Identify which cell holds the provided text, then report its [x, y] central coordinate. 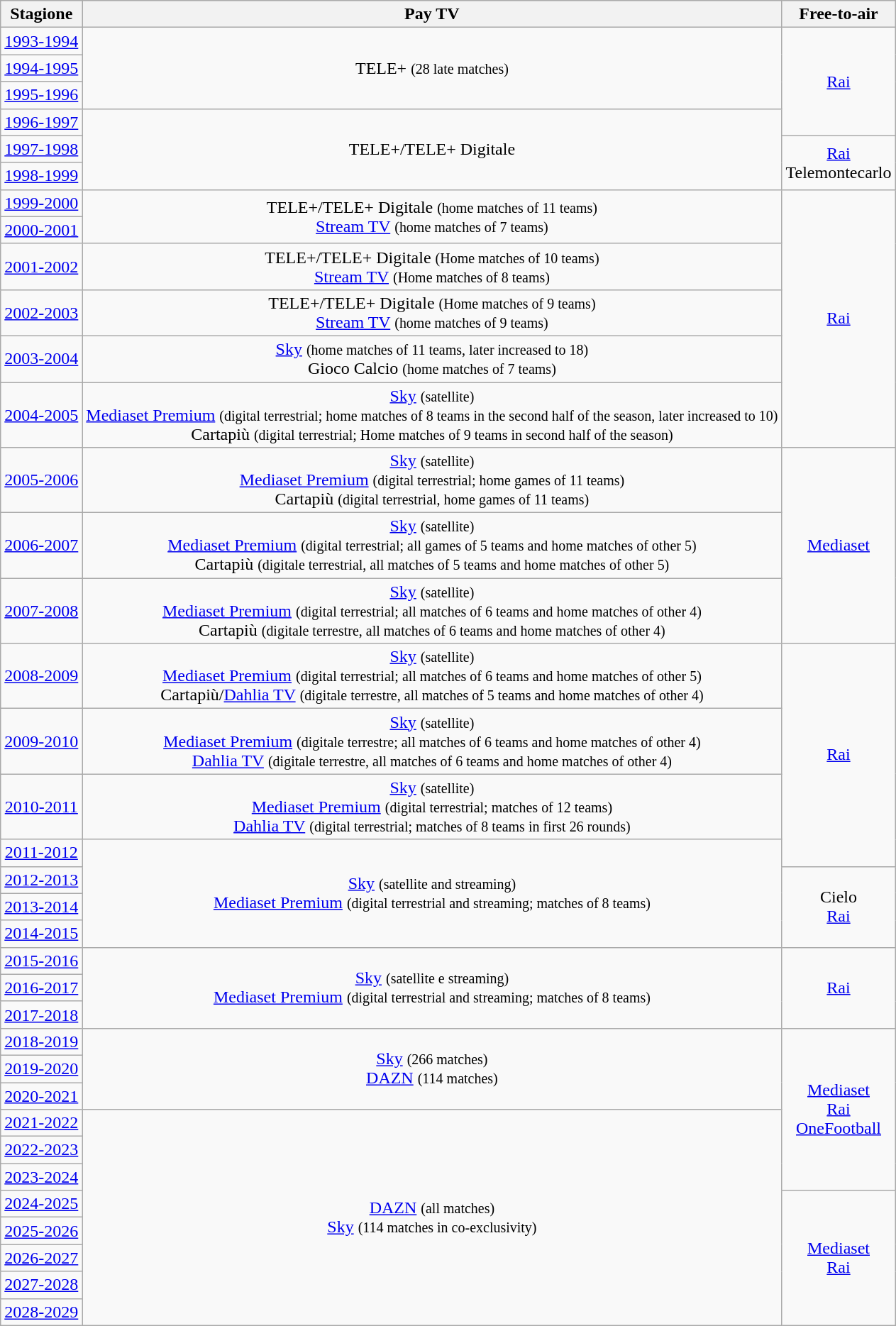
RaiTelemontecarlo [839, 162]
CieloRai [839, 907]
2014-2015 [41, 934]
2003-2004 [41, 359]
2017-2018 [41, 1015]
2007-2008 [41, 611]
1997-1998 [41, 149]
Sky (satellite e streaming)Mediaset Premium (digital terrestrial and streaming; matches of 8 teams) [432, 988]
Stagione [41, 14]
Sky (266 matches)DAZN (114 matches) [432, 1068]
2018-2019 [41, 1042]
2021-2022 [41, 1123]
Pay TV [432, 14]
2011-2012 [41, 853]
2026-2027 [41, 1258]
1996-1997 [41, 122]
2016-2017 [41, 988]
1994-1995 [41, 68]
2020-2021 [41, 1096]
TELE+/TELE+ Digitale (home matches of 11 teams)Stream TV (home matches of 7 teams) [432, 216]
TELE+ (28 late matches) [432, 68]
2010-2011 [41, 807]
2024-2025 [41, 1204]
1999-2000 [41, 203]
2023-2024 [41, 1177]
2027-2028 [41, 1285]
TELE+/TELE+ Digitale (Home matches of 10 teams)Stream TV (Home matches of 8 teams) [432, 267]
Sky (satellite)Mediaset Premium (digital terrestrial; matches of 12 teams)Dahlia TV (digital terrestrial; matches of 8 teams in first 26 rounds) [432, 807]
1998-1999 [41, 176]
2005-2006 [41, 480]
TELE+/TELE+ Digitale (Home matches of 9 teams)Stream TV (home matches of 9 teams) [432, 312]
2012-2013 [41, 880]
2025-2026 [41, 1231]
2004-2005 [41, 414]
2006-2007 [41, 546]
Sky (satellite)Mediaset Premium (digital terrestrial; home games of 11 teams)Cartapiù (digital terrestrial, home games of 11 teams) [432, 480]
MediasetRai [839, 1258]
2022-2023 [41, 1150]
DAZN (all matches)Sky (114 matches in co-exclusivity) [432, 1217]
Free-to-air [839, 14]
1995-1996 [41, 95]
1993-1994 [41, 41]
2013-2014 [41, 907]
Mediaset [839, 546]
2001-2002 [41, 267]
Sky (satellite and streaming)Mediaset Premium (digital terrestrial and streaming; matches of 8 teams) [432, 893]
2000-2001 [41, 230]
2002-2003 [41, 312]
Sky (home matches of 11 teams, later increased to 18)Gioco Calcio (home matches of 7 teams) [432, 359]
2008-2009 [41, 676]
TELE+/TELE+ Digitale [432, 149]
2009-2010 [41, 741]
2019-2020 [41, 1068]
MediasetRaiOneFootball [839, 1109]
2015-2016 [41, 961]
2028-2029 [41, 1312]
